Provide the (X, Y) coordinate of the cell's center where the given text is located.  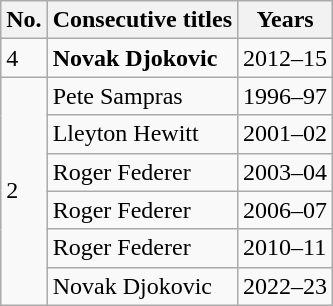
2012–15 (286, 58)
Lleyton Hewitt (142, 134)
1996–97 (286, 96)
Consecutive titles (142, 20)
2006–07 (286, 210)
No. (24, 20)
2 (24, 191)
Years (286, 20)
2003–04 (286, 172)
2022–23 (286, 286)
2010–11 (286, 248)
4 (24, 58)
2001–02 (286, 134)
Pete Sampras (142, 96)
